Scan for the cell matching the given text and deliver its [x, y] coordinate at center. 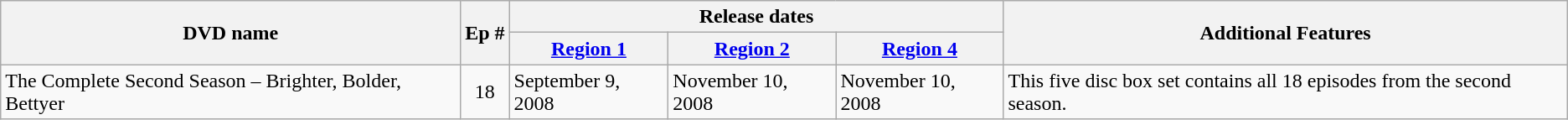
This five disc box set contains all 18 episodes from the second season. [1285, 92]
Region 2 [752, 49]
Region 4 [920, 49]
18 [485, 92]
Region 1 [589, 49]
DVD name [231, 33]
September 9, 2008 [589, 92]
Additional Features [1285, 33]
Release dates [756, 17]
Ep # [485, 33]
The Complete Second Season – Brighter, Bolder, Bettyer [231, 92]
